Extract the (X, Y) coordinate from the center of the cell holding the provided text.  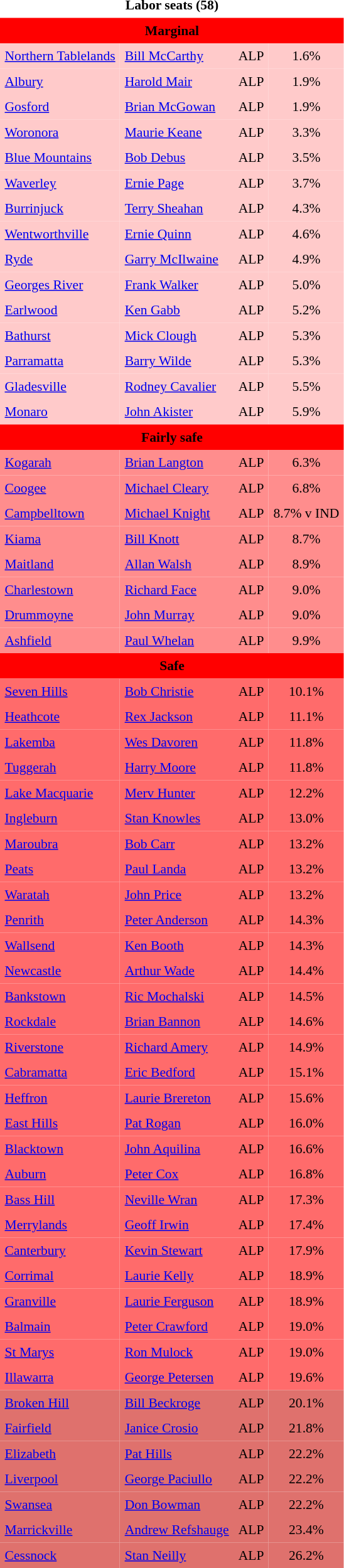
East Hills (60, 1123)
16.8% (306, 1174)
Bob Carr (177, 843)
Bathurst (60, 335)
Maitland (60, 564)
Garry McIlwaine (177, 259)
Brian Langton (177, 462)
Ingleburn (60, 818)
Balmain (60, 1326)
1.6% (306, 56)
12.2% (306, 792)
Arthur Wade (177, 971)
14.4% (306, 971)
Richard Face (177, 589)
Campbelltown (60, 513)
Ernie Page (177, 183)
Gosford (60, 107)
Kogarah (60, 462)
Blue Mountains (60, 157)
Peter Anderson (177, 920)
Harold Mair (177, 81)
8.9% (306, 564)
Earlwood (60, 310)
Merrylands (60, 1225)
Rex Jackson (177, 717)
Georges River (60, 284)
Heffron (60, 1097)
21.8% (306, 1428)
11.1% (306, 717)
Stan Knowles (177, 818)
5.5% (306, 386)
16.0% (306, 1123)
Peter Cox (177, 1174)
John Aquilina (177, 1148)
Northern Tablelands (60, 56)
6.3% (306, 462)
Peter Crawford (177, 1326)
Andrew Refshauge (177, 1530)
4.9% (306, 259)
4.3% (306, 208)
Liverpool (60, 1479)
10.1% (306, 691)
Ken Gabb (177, 310)
Paul Whelan (177, 640)
Cabramatta (60, 1072)
Laurie Brereton (177, 1097)
Frank Walker (177, 284)
Lake Macquarie (60, 792)
17.3% (306, 1199)
Mick Clough (177, 335)
26.2% (306, 1555)
Harry Moore (177, 767)
8.7% v IND (306, 513)
Pat Hills (177, 1453)
Geoff Irwin (177, 1225)
Burrinjuck (60, 208)
Bill Beckroge (177, 1402)
Cessnock (60, 1555)
Fairfield (60, 1428)
Wallsend (60, 945)
Bass Hill (60, 1199)
Swansea (60, 1504)
6.8% (306, 488)
Rockdale (60, 1021)
Waverley (60, 183)
John Akister (177, 412)
Riverstone (60, 1047)
Seven Hills (60, 691)
Barry Wilde (177, 361)
Pat Rogan (177, 1123)
Elizabeth (60, 1453)
Marginal (172, 30)
15.6% (306, 1097)
Broken Hill (60, 1402)
Richard Amery (177, 1047)
Neville Wran (177, 1199)
George Petersen (177, 1377)
Wentworthville (60, 233)
Maurie Keane (177, 132)
Lakemba (60, 742)
19.6% (306, 1377)
Ernie Quinn (177, 233)
3.3% (306, 132)
23.4% (306, 1530)
13.0% (306, 818)
Woronora (60, 132)
Canterbury (60, 1250)
Ron Mulock (177, 1352)
Bill Knott (177, 538)
Kiama (60, 538)
17.4% (306, 1225)
Maroubra (60, 843)
16.6% (306, 1148)
Wes Davoren (177, 742)
5.0% (306, 284)
Brian McGowan (177, 107)
14.9% (306, 1047)
Kevin Stewart (177, 1250)
Ashfield (60, 640)
14.5% (306, 996)
Fairly safe (172, 437)
Ryde (60, 259)
Rodney Cavalier (177, 386)
Coogee (60, 488)
17.9% (306, 1250)
Heathcote (60, 717)
John Price (177, 894)
20.1% (306, 1402)
Allan Walsh (177, 564)
Monaro (60, 412)
Bob Debus (177, 157)
Bob Christie (177, 691)
3.5% (306, 157)
Marrickville (60, 1530)
5.2% (306, 310)
Peats (60, 869)
Bill McCarthy (177, 56)
Corrimal (60, 1276)
Illawarra (60, 1377)
Charlestown (60, 589)
Michael Knight (177, 513)
John Murray (177, 615)
Terry Sheahan (177, 208)
Merv Hunter (177, 792)
Ric Mochalski (177, 996)
Auburn (60, 1174)
Ken Booth (177, 945)
Don Bowman (177, 1504)
Michael Cleary (177, 488)
Tuggerah (60, 767)
14.6% (306, 1021)
4.6% (306, 233)
Waratah (60, 894)
St Marys (60, 1352)
Janice Crosio (177, 1428)
Newcastle (60, 971)
Safe (172, 666)
15.1% (306, 1072)
George Paciullo (177, 1479)
Stan Neilly (177, 1555)
Laurie Kelly (177, 1276)
5.9% (306, 412)
Brian Bannon (177, 1021)
Gladesville (60, 386)
Granville (60, 1301)
Drummoyne (60, 615)
Bankstown (60, 996)
3.7% (306, 183)
Laurie Ferguson (177, 1301)
Parramatta (60, 361)
Eric Bedford (177, 1072)
Paul Landa (177, 869)
Blacktown (60, 1148)
9.9% (306, 640)
Albury (60, 81)
Penrith (60, 920)
8.7% (306, 538)
